Determine the (x, y) coordinate at the center of the cell enclosing the given text.  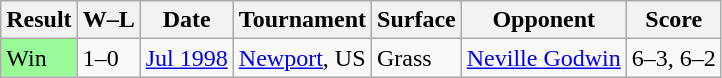
Jul 1998 (186, 58)
Score (674, 20)
Date (186, 20)
Neville Godwin (544, 58)
Tournament (302, 20)
Win (39, 58)
6–3, 6–2 (674, 58)
Surface (417, 20)
Newport, US (302, 58)
Result (39, 20)
W–L (108, 20)
1–0 (108, 58)
Grass (417, 58)
Opponent (544, 20)
